Detect which cell encompasses the target text, then output its (x, y) center coordinate. 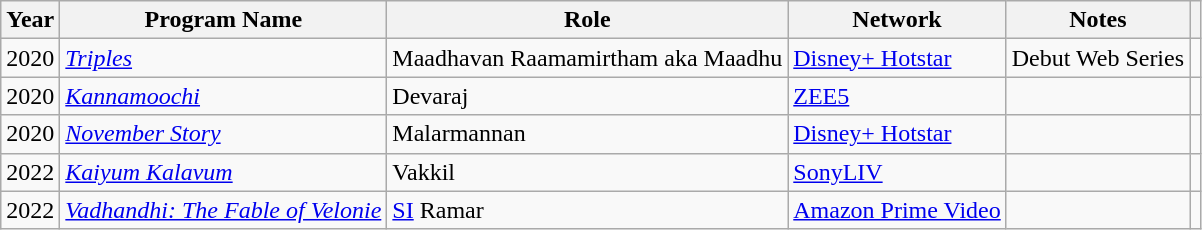
Vadhandhi: The Fable of Velonie (224, 210)
Role (588, 20)
Vakkil (588, 172)
November Story (224, 134)
Year (30, 20)
SI Ramar (588, 210)
Debut Web Series (1098, 58)
SonyLIV (897, 172)
Malarmannan (588, 134)
Amazon Prime Video (897, 210)
Kaiyum Kalavum (224, 172)
Maadhavan Raamamirtham aka Maadhu (588, 58)
ZEE5 (897, 96)
Triples (224, 58)
Notes (1098, 20)
Kannamoochi (224, 96)
Program Name (224, 20)
Devaraj (588, 96)
Network (897, 20)
